For the text-containing cell, return its midpoint in [X, Y] coordinate format. 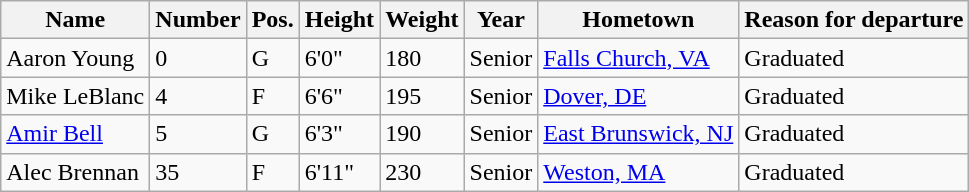
6'6" [339, 96]
Year [501, 20]
Alec Brennan [76, 172]
Falls Church, VA [638, 58]
230 [422, 172]
5 [198, 134]
Weston, MA [638, 172]
195 [422, 96]
6'3" [339, 134]
Hometown [638, 20]
6'11" [339, 172]
East Brunswick, NJ [638, 134]
Pos. [272, 20]
Height [339, 20]
Amir Bell [76, 134]
Name [76, 20]
Mike LeBlanc [76, 96]
Reason for departure [854, 20]
Aaron Young [76, 58]
180 [422, 58]
0 [198, 58]
4 [198, 96]
35 [198, 172]
Dover, DE [638, 96]
Weight [422, 20]
190 [422, 134]
Number [198, 20]
6'0" [339, 58]
